Detect which cell encompasses the target text, then output its [X, Y] center coordinate. 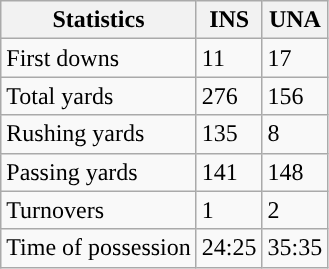
2 [295, 210]
Passing yards [99, 172]
156 [295, 96]
8 [295, 134]
Statistics [99, 20]
141 [229, 172]
Time of possession [99, 248]
UNA [295, 20]
135 [229, 134]
INS [229, 20]
17 [295, 58]
Total yards [99, 96]
First downs [99, 58]
35:35 [295, 248]
24:25 [229, 248]
Rushing yards [99, 134]
1 [229, 210]
Turnovers [99, 210]
11 [229, 58]
148 [295, 172]
276 [229, 96]
